Scan for the cell matching the given text and deliver its [X, Y] coordinate at center. 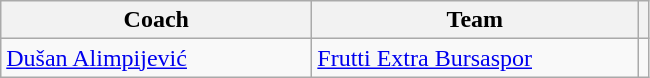
Coach [156, 20]
Dušan Alimpijević [156, 58]
Team [475, 20]
Frutti Extra Bursaspor [475, 58]
